Find where the given text appears and provide that cell's center as (X, Y) coordinate. 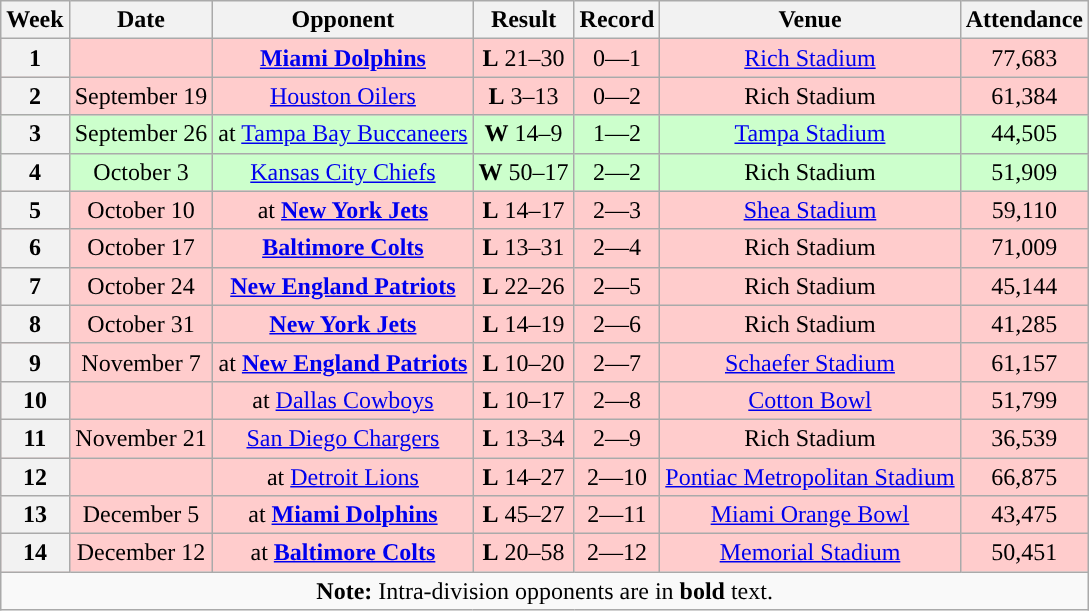
September 19 (141, 96)
2—2 (617, 172)
66,875 (1024, 477)
L 13–34 (524, 438)
October 31 (141, 324)
September 26 (141, 134)
at New England Patriots (343, 362)
44,505 (1024, 134)
Attendance (1024, 20)
Result (524, 20)
L 21–30 (524, 58)
at Baltimore Colts (343, 553)
December 12 (141, 553)
L 10–20 (524, 362)
4 (35, 172)
Memorial Stadium (810, 553)
2—11 (617, 515)
14 (35, 553)
Record (617, 20)
2—3 (617, 210)
L 10–17 (524, 400)
71,009 (1024, 248)
W 14–9 (524, 134)
Week (35, 20)
2—12 (617, 553)
October 10 (141, 210)
36,539 (1024, 438)
Kansas City Chiefs (343, 172)
8 (35, 324)
59,110 (1024, 210)
L 14–17 (524, 210)
5 (35, 210)
Schaefer Stadium (810, 362)
New York Jets (343, 324)
3 (35, 134)
2—5 (617, 286)
at Miami Dolphins (343, 515)
51,799 (1024, 400)
Pontiac Metropolitan Stadium (810, 477)
W 50–17 (524, 172)
San Diego Chargers (343, 438)
6 (35, 248)
December 5 (141, 515)
L 13–31 (524, 248)
October 24 (141, 286)
November 7 (141, 362)
L 22–26 (524, 286)
0—1 (617, 58)
Tampa Stadium (810, 134)
41,285 (1024, 324)
9 (35, 362)
43,475 (1024, 515)
2—8 (617, 400)
61,384 (1024, 96)
45,144 (1024, 286)
Venue (810, 20)
at Detroit Lions (343, 477)
2—6 (617, 324)
L 20–58 (524, 553)
61,157 (1024, 362)
Baltimore Colts (343, 248)
Note: Intra-division opponents are in bold text. (545, 591)
Cotton Bowl (810, 400)
11 (35, 438)
77,683 (1024, 58)
New England Patriots (343, 286)
L 45–27 (524, 515)
12 (35, 477)
L 14–27 (524, 477)
at Dallas Cowboys (343, 400)
L 3–13 (524, 96)
October 3 (141, 172)
Miami Dolphins (343, 58)
10 (35, 400)
1 (35, 58)
51,909 (1024, 172)
October 17 (141, 248)
1—2 (617, 134)
2 (35, 96)
0—2 (617, 96)
Houston Oilers (343, 96)
7 (35, 286)
Shea Stadium (810, 210)
50,451 (1024, 553)
at Tampa Bay Buccaneers (343, 134)
at New York Jets (343, 210)
2—10 (617, 477)
13 (35, 515)
Date (141, 20)
2—4 (617, 248)
Miami Orange Bowl (810, 515)
L 14–19 (524, 324)
Opponent (343, 20)
2—9 (617, 438)
2—7 (617, 362)
November 21 (141, 438)
